Locate the cell with the specified text and output its [X, Y] center coordinate. 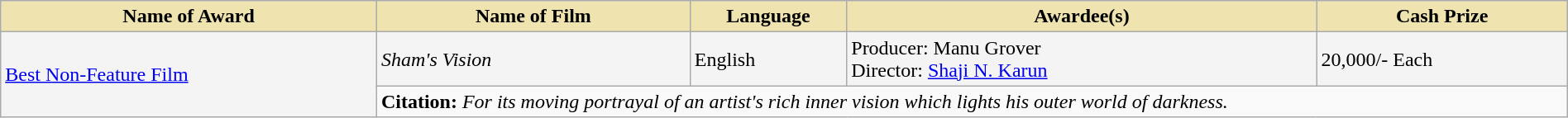
Producer: Manu GroverDirector: Shaji N. Karun [1082, 59]
Sham's Vision [533, 59]
Cash Prize [1442, 17]
Name of Film [533, 17]
Citation: For its moving portrayal of an artist's rich inner vision which lights his outer world of darkness. [972, 101]
20,000/- Each [1442, 59]
Best Non-Feature Film [189, 74]
Language [767, 17]
Awardee(s) [1082, 17]
English [767, 59]
Name of Award [189, 17]
